Output the (x, y) coordinate of the center of the cell containing the given text.  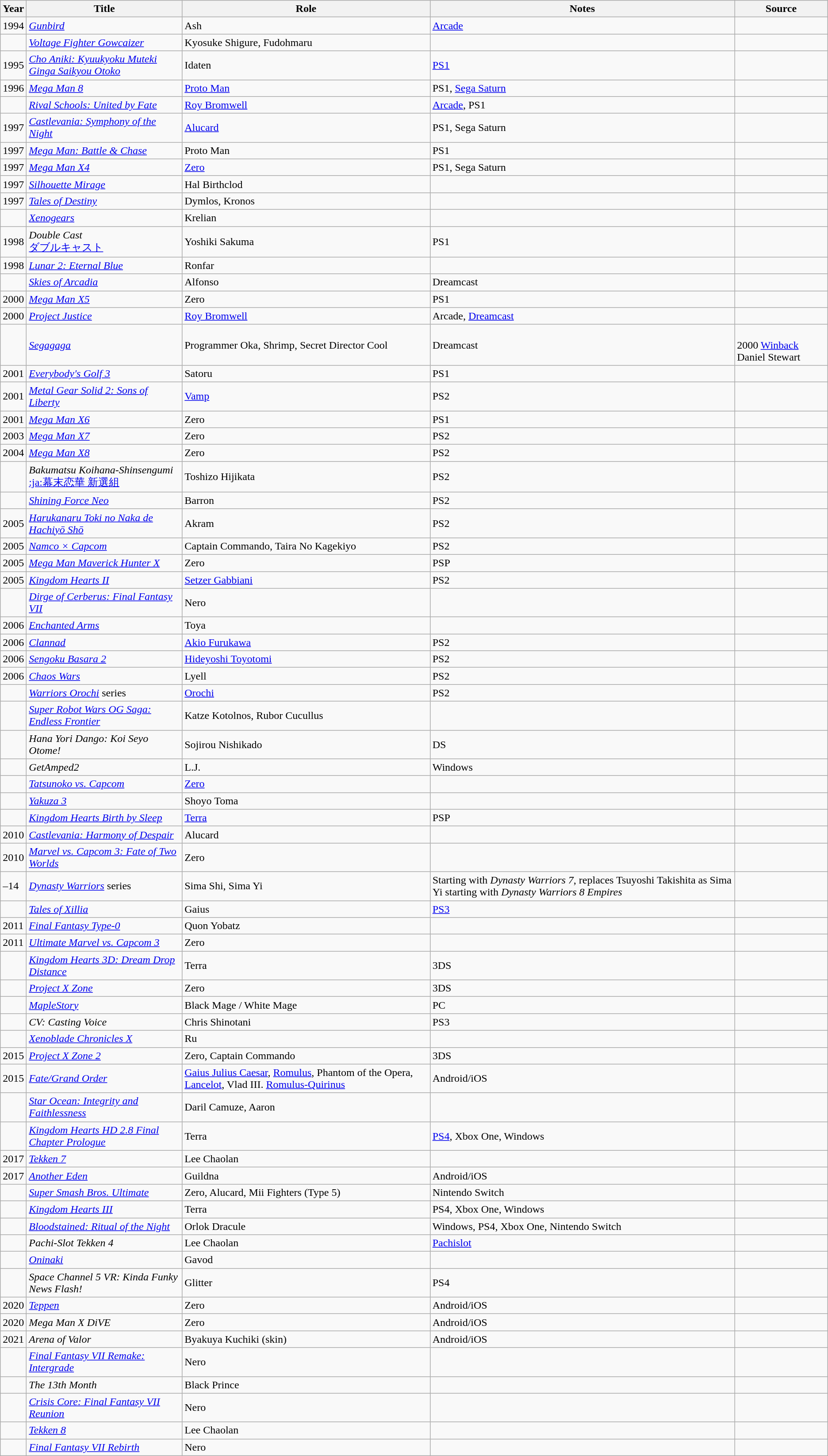
Toya (306, 626)
Daril Camuze, Aaron (306, 1107)
Tales of Destiny (104, 201)
Space Channel 5 VR: Kinda Funky News Flash! (104, 1283)
Glitter (306, 1283)
Ash (306, 26)
Yoshiki Sakuma (306, 242)
Tales of Xillia (104, 909)
Tatsunoko vs. Capcom (104, 784)
Zero, Alucard, Mii Fighters (Type 5) (306, 1192)
1995 (13, 65)
Role (306, 9)
Mega Man X5 (104, 299)
Yakuza 3 (104, 801)
Tekken 8 (104, 1430)
Everybody's Golf 3 (104, 373)
Sima Shi, Sima Yi (306, 886)
Ru (306, 1039)
Ultimate Marvel vs. Capcom 3 (104, 943)
Silhouette Mirage (104, 184)
Castlevania: Harmony of Despair (104, 834)
Mega Man 8 (104, 88)
Double Castダブルキャスト (104, 242)
Chaos Wars (104, 676)
L.J. (306, 767)
Mega Man X6 (104, 419)
Orochi (306, 693)
Castlevania: Symphony of the Night (104, 127)
2003 (13, 436)
Project X Zone 2 (104, 1056)
Dynasty Warriors series (104, 886)
Arcade (582, 26)
Mega Man X4 (104, 167)
Warriors Orochi series (104, 693)
Byakuya Kuchiki (skin) (306, 1339)
Starting with Dynasty Warriors 7, replaces Tsuyoshi Takishita as Sima Yi starting with Dynasty Warriors 8 Empires (582, 886)
Arena of Valor (104, 1339)
Alfonso (306, 282)
Gaius (306, 909)
Segagaga (104, 345)
Guildna (306, 1176)
–14 (13, 886)
Shoyo Toma (306, 801)
Final Fantasy VII Remake: Intergrade (104, 1362)
Crisis Core: Final Fantasy VII Reunion (104, 1408)
Gunbird (104, 26)
Toshizo Hijikata (306, 477)
Setzer Gabbiani (306, 580)
Kyosuke Shigure, Fudohmaru (306, 42)
Dirge of Cerberus: Final Fantasy VII (104, 603)
Year (13, 9)
Barron (306, 500)
Super Robot Wars OG Saga: Endless Frontier (104, 716)
Source (781, 9)
Rival Schools: United by Fate (104, 105)
Super Smash Bros. Ultimate (104, 1192)
Enchanted Arms (104, 626)
Final Fantasy Type-0 (104, 926)
2004 (13, 453)
DS (582, 744)
Gavod (306, 1260)
Metal Gear Solid 2: Sons of Liberty (104, 396)
Xenogears (104, 218)
Quon Yobatz (306, 926)
Mega Man: Battle & Chase (104, 150)
Lunar 2: Eternal Blue (104, 265)
Black Prince (306, 1385)
Bakumatsu Koihana-Shinsengumi:ja:幕末恋華 新選組 (104, 477)
Kingdom Hearts III (104, 1209)
Nintendo Switch (582, 1192)
Mega Man X DiVE (104, 1322)
Akio Furukawa (306, 642)
Project X Zone (104, 988)
Gaius Julius Caesar, Romulus, Phantom of the Opera, Lancelot, Vlad III. Romulus-Quirinus (306, 1079)
Orlok Dracule (306, 1226)
Kingdom Hearts HD 2.8 Final Chapter Prologue (104, 1136)
2000 Winback Daniel Stewart (781, 345)
Namco × Capcom (104, 546)
Project Justice (104, 316)
Mega Man Maverick Hunter X (104, 563)
Bloodstained: Ritual of the Night (104, 1226)
Voltage Fighter Gowcaizer (104, 42)
Kingdom Hearts Birth by Sleep (104, 818)
Final Fantasy VII Rebirth (104, 1447)
Zero, Captain Commando (306, 1056)
Xenoblade Chronicles X (104, 1039)
Skies of Arcadia (104, 282)
Satoru (306, 373)
Ronfar (306, 265)
Pachislot (582, 1243)
Kingdom Hearts II (104, 580)
1994 (13, 26)
Shining Force Neo (104, 500)
Idaten (306, 65)
Hana Yori Dango: Koi Seyo Otome! (104, 744)
Mega Man X7 (104, 436)
Kingdom Hearts 3D: Dream Drop Distance (104, 965)
Chris Shinotani (306, 1022)
Black Mage / White Mage (306, 1005)
Krelian (306, 218)
CV: Casting Voice (104, 1022)
Mega Man X8 (104, 453)
PS4 (582, 1283)
Clannad (104, 642)
Akram (306, 523)
Katze Kotolnos, Rubor Cucullus (306, 716)
Fate/Grand Order (104, 1079)
Pachi-Slot Tekken 4 (104, 1243)
Captain Commando, Taira No Kagekiyo (306, 546)
Windows, PS4, Xbox One, Nintendo Switch (582, 1226)
Dymlos, Kronos (306, 201)
Another Eden (104, 1176)
Title (104, 9)
Harukanaru Toki no Naka de Hachiyō Shō (104, 523)
Vamp (306, 396)
The 13th Month (104, 1385)
1996 (13, 88)
Tekken 7 (104, 1159)
Notes (582, 9)
Marvel vs. Capcom 3: Fate of Two Worlds (104, 857)
Hal Birthclod (306, 184)
Lyell (306, 676)
2021 (13, 1339)
Star Ocean: Integrity and Faithlessness (104, 1107)
Arcade, PS1 (582, 105)
Sojirou Nishikado (306, 744)
PC (582, 1005)
Programmer Oka, Shrimp, Secret Director Cool (306, 345)
Teppen (104, 1306)
GetAmped2 (104, 767)
Arcade, Dreamcast (582, 316)
Hideyoshi Toyotomi (306, 659)
Sengoku Basara 2 (104, 659)
Oninaki (104, 1260)
Cho Aniki: Kyuukyoku Muteki Ginga Saikyou Otoko (104, 65)
MapleStory (104, 1005)
Windows (582, 767)
